Find where the given text appears and provide that cell's center as (x, y) coordinate. 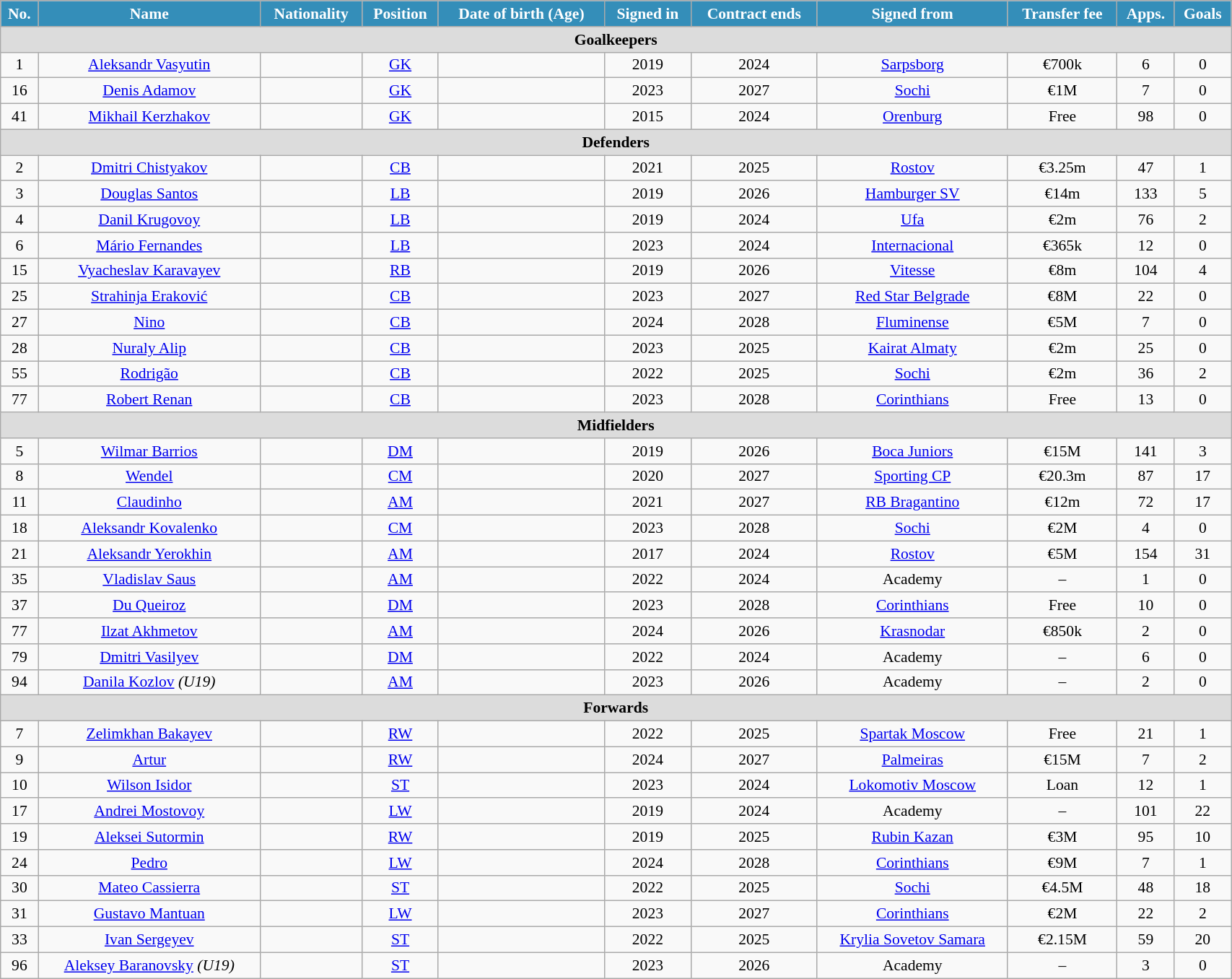
Krylia Sovetov Samara (912, 940)
Forwards (616, 708)
28 (19, 348)
35 (19, 580)
154 (1146, 554)
Du Queiroz (149, 606)
Signed in (648, 14)
€8m (1062, 271)
47 (1146, 168)
Palmeiras (912, 760)
Aleksandr Yerokhin (149, 554)
Contract ends (753, 14)
Douglas Santos (149, 194)
55 (19, 374)
€9M (1062, 863)
Gustavo Mantuan (149, 914)
Aleksandr Vasyutin (149, 65)
Boca Juniors (912, 451)
Nuraly Alip (149, 348)
72 (1146, 502)
2020 (648, 477)
€4.5M (1062, 888)
Wilmar Barrios (149, 451)
€8M (1062, 297)
Artur (149, 760)
95 (1146, 837)
Zelimkhan Bakayev (149, 734)
Signed from (912, 14)
94 (19, 682)
Krasnodar (912, 631)
Claudinho (149, 502)
Mikhail Kerzhakov (149, 117)
Dmitri Vasilyev (149, 657)
No. (19, 14)
€12m (1062, 502)
Name (149, 14)
€2.15M (1062, 940)
Rubin Kazan (912, 837)
Loan (1062, 786)
€20.3m (1062, 477)
Mário Fernandes (149, 245)
24 (19, 863)
Ufa (912, 219)
36 (1146, 374)
Defenders (616, 142)
Rodrigão (149, 374)
Goalkeepers (616, 40)
€3.25m (1062, 168)
30 (19, 888)
Danila Kozlov (U19) (149, 682)
15 (19, 271)
104 (1146, 271)
Internacional (912, 245)
Wilson Isidor (149, 786)
13 (1146, 400)
Vyacheslav Karavayev (149, 271)
Apps. (1146, 14)
101 (1146, 812)
Aleksei Sutormin (149, 837)
Transfer fee (1062, 14)
Nino (149, 323)
Position (400, 14)
27 (19, 323)
Aleksey Baranovsky (U19) (149, 965)
Vitesse (912, 271)
96 (19, 965)
87 (1146, 477)
Denis Adamov (149, 91)
19 (19, 837)
Spartak Moscow (912, 734)
76 (1146, 219)
Kairat Almaty (912, 348)
Date of birth (Age) (521, 14)
8 (19, 477)
16 (19, 91)
Ivan Sergeyev (149, 940)
Sarpsborg (912, 65)
Ilzat Akhmetov (149, 631)
€1M (1062, 91)
Pedro (149, 863)
41 (19, 117)
Orenburg (912, 117)
Fluminense (912, 323)
Dmitri Chistyakov (149, 168)
RB (400, 271)
37 (19, 606)
Goals (1202, 14)
€3M (1062, 837)
€700k (1062, 65)
2017 (648, 554)
Aleksandr Kovalenko (149, 528)
Red Star Belgrade (912, 297)
RB Bragantino (912, 502)
141 (1146, 451)
Midfielders (616, 425)
Strahinja Eraković (149, 297)
Nationality (310, 14)
11 (19, 502)
€14m (1062, 194)
Mateo Cassierra (149, 888)
Sporting CP (912, 477)
20 (1202, 940)
Lokomotiv Moscow (912, 786)
Danil Krugovoy (149, 219)
33 (19, 940)
Wendel (149, 477)
59 (1146, 940)
€365k (1062, 245)
Hamburger SV (912, 194)
Vladislav Saus (149, 580)
2015 (648, 117)
133 (1146, 194)
9 (19, 760)
79 (19, 657)
48 (1146, 888)
€850k (1062, 631)
Andrei Mostovoy (149, 812)
Robert Renan (149, 400)
98 (1146, 117)
